Extract the [X, Y] coordinate from the center of the cell holding the provided text.  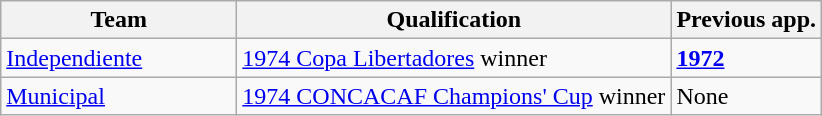
None [746, 96]
Qualification [454, 20]
Independiente [119, 58]
Previous app. [746, 20]
1974 CONCACAF Champions' Cup winner [454, 96]
Municipal [119, 96]
1972 [746, 58]
Team [119, 20]
1974 Copa Libertadores winner [454, 58]
